Pinpoint the cell where the given text exists, returning its (X, Y) midpoint coordinate. 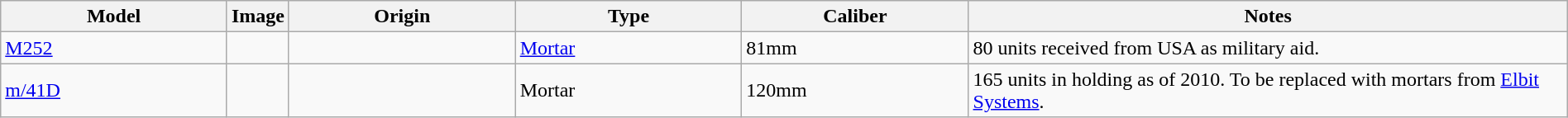
120mm (855, 91)
Origin (402, 17)
Caliber (855, 17)
81mm (855, 48)
m/41D (114, 91)
Type (629, 17)
Model (114, 17)
80 units received from USA as military aid. (1268, 48)
M252 (114, 48)
Notes (1268, 17)
Image (258, 17)
165 units in holding as of 2010. To be replaced with mortars from Elbit Systems. (1268, 91)
